Return (X, Y) of the center of cell containing provided text 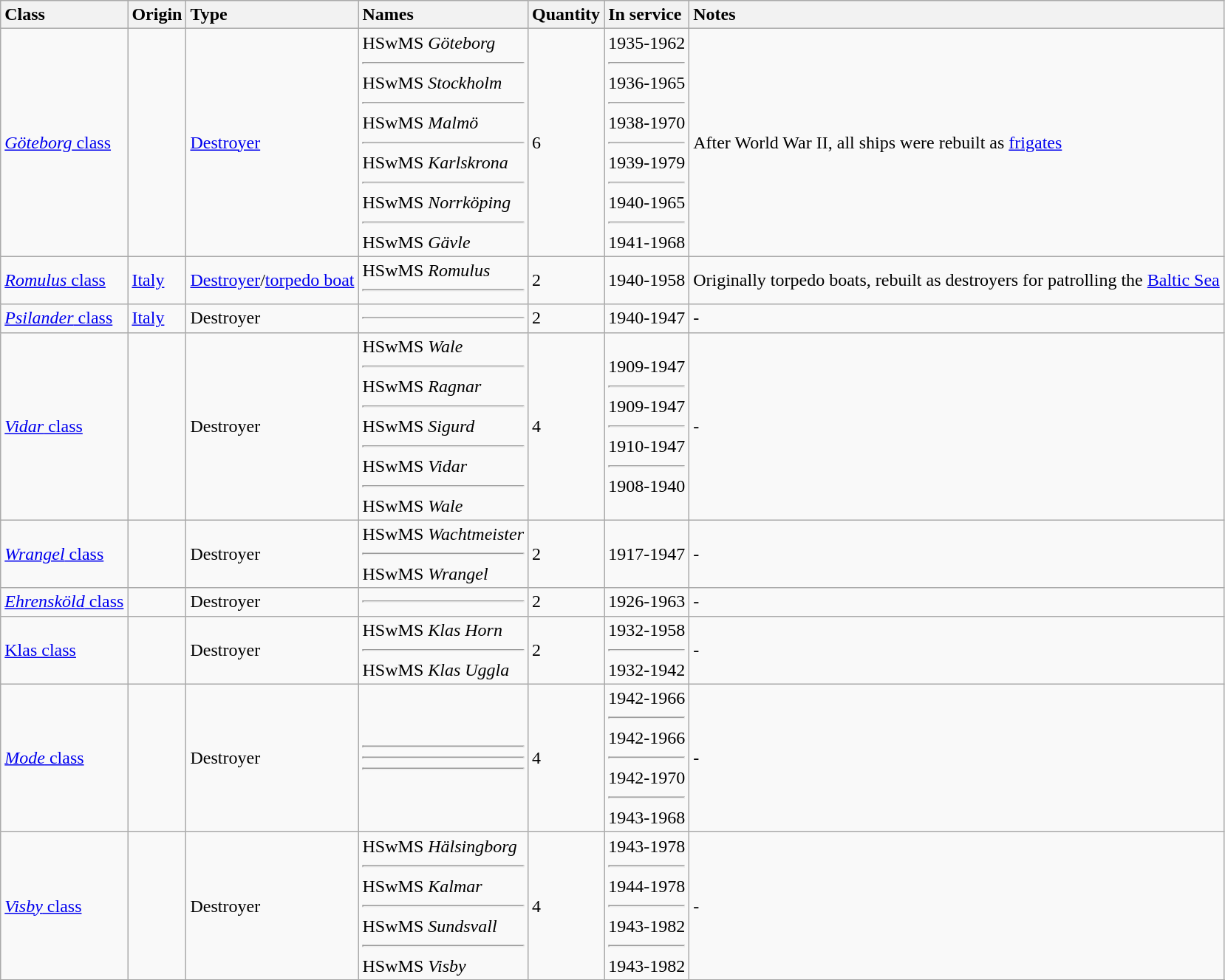
In service (647, 15)
1942-19661942-19661942-19701943-1968 (647, 758)
Type (272, 15)
HSwMS WaleHSwMS RagnarHSwMS SigurdHSwMS VidarHSwMS Wale (443, 426)
1909-19471909-19471910-19471908-1940 (647, 426)
Wrangel class (64, 554)
Ehrensköld class (64, 602)
1940-1958 (647, 281)
6 (566, 143)
HSwMS HälsingborgHSwMS KalmarHSwMS SundsvallHSwMS Visby (443, 905)
1940-1947 (647, 318)
Klas class (64, 650)
1935-19621936-19651938-19701939-19791940-19651941-1968 (647, 143)
HSwMS Klas HornHSwMS Klas Uggla (443, 650)
Quantity (566, 15)
Originally torpedo boats, rebuilt as destroyers for patrolling the Baltic Sea (957, 281)
1943-19781944-19781943-19821943-1982 (647, 905)
Visby class (64, 905)
1917-1947 (647, 554)
After World War II, all ships were rebuilt as frigates (957, 143)
Mode class (64, 758)
Romulus class (64, 281)
Göteborg class (64, 143)
Psilander class (64, 318)
1932-19581932-1942 (647, 650)
HSwMS GöteborgHSwMS StockholmHSwMS MalmöHSwMS KarlskronaHSwMS NorrköpingHSwMS Gävle (443, 143)
Destroyer/torpedo boat (272, 281)
1926-1963 (647, 602)
HSwMS Romulus (443, 281)
Names (443, 15)
Notes (957, 15)
Origin (157, 15)
Vidar class (64, 426)
Class (64, 15)
HSwMS WachtmeisterHSwMS Wrangel (443, 554)
